Return the [X, Y] coordinate for the center point of the cell that contains the specified text.  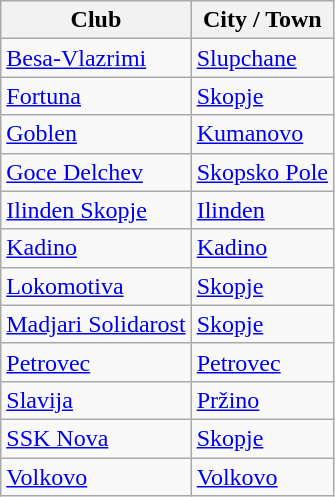
Skopsko Pole [262, 172]
Kumanovo [262, 134]
Slavija [96, 400]
Lokomotiva [96, 286]
Pržino [262, 400]
Goblen [96, 134]
Fortuna [96, 96]
Ilinden Skopje [96, 210]
Besa-Vlazrimi [96, 58]
Slupchane [262, 58]
Madjari Solidarost [96, 324]
Ilinden [262, 210]
Club [96, 20]
SSK Nova [96, 438]
City / Town [262, 20]
Goce Delchev [96, 172]
